Return the (x, y) coordinate for the center point of the cell that contains the specified text.  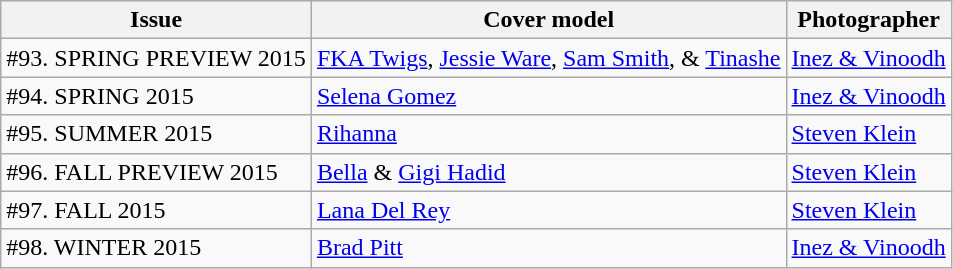
#93. SPRING PREVIEW 2015 (156, 58)
#95. SUMMER 2015 (156, 134)
Lana Del Rey (548, 210)
FKA Twigs, Jessie Ware, Sam Smith, & Tinashe (548, 58)
Selena Gomez (548, 96)
Brad Pitt (548, 248)
#96. FALL PREVIEW 2015 (156, 172)
#97. FALL 2015 (156, 210)
Photographer (868, 20)
Cover model (548, 20)
Rihanna (548, 134)
Issue (156, 20)
Bella & Gigi Hadid (548, 172)
#94. SPRING 2015 (156, 96)
#98. WINTER 2015 (156, 248)
